Determine the (x, y) coordinate at the center of the cell enclosing the given text.  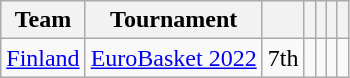
Team (43, 20)
7th (283, 58)
Tournament (174, 20)
Finland (43, 58)
EuroBasket 2022 (174, 58)
